Capture the cell that displays the provided text and extract its (x, y) central coordinate. 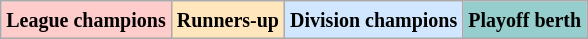
League champions (86, 20)
Playoff berth (525, 20)
Runners-up (228, 20)
Division champions (374, 20)
